Capture the cell that displays the provided text and extract its [X, Y] central coordinate. 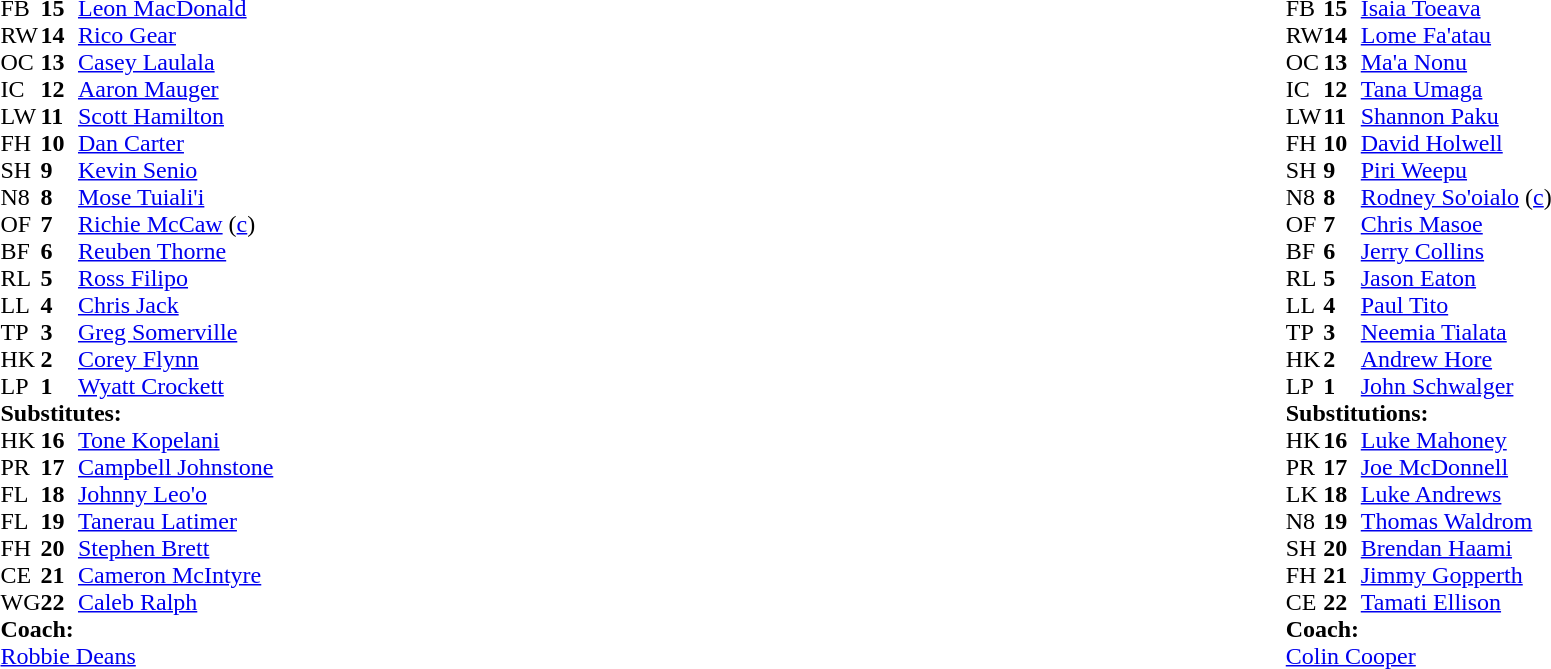
WG [20, 602]
Aaron Mauger [176, 90]
Mose Tuiali'i [176, 198]
Ross Filipo [176, 278]
Substitutes: [136, 414]
Casey Laulala [176, 62]
Campbell Johnstone [176, 468]
Kevin Senio [176, 170]
Cameron McIntyre [176, 576]
Stephen Brett [176, 548]
Tanerau Latimer [176, 522]
Corey Flynn [176, 360]
Richie McCaw (c) [176, 224]
Reuben Thorne [176, 252]
Scott Hamilton [176, 116]
Tone Kopelani [176, 440]
Robbie Deans [136, 656]
Dan Carter [176, 144]
Johnny Leo'o [176, 494]
Greg Somerville [176, 332]
Chris Jack [176, 306]
Rico Gear [176, 36]
Caleb Ralph [176, 602]
Wyatt Crockett [176, 386]
LK [1305, 494]
Coach: [136, 630]
